Scan for the cell matching the given text and deliver its [x, y] coordinate at center. 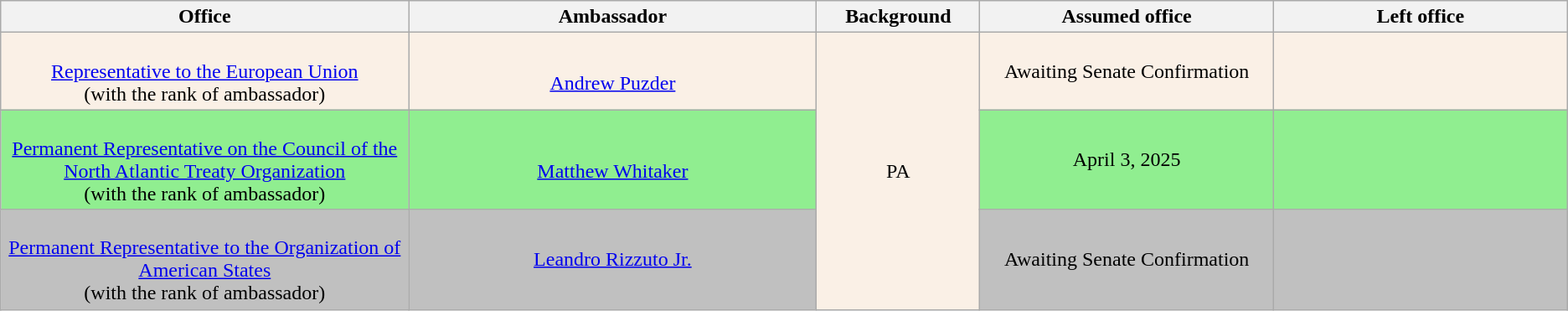
Ambassador [613, 17]
Leandro Rizzuto Jr. [613, 260]
Left office [1421, 17]
Background [898, 17]
Matthew Whitaker [613, 159]
Andrew Puzder [613, 71]
PA [898, 171]
Office [204, 17]
Representative to the European Union(with the rank of ambassador) [204, 71]
Permanent Representative to the Organization of American States(with the rank of ambassador) [204, 260]
Permanent Representative on the Council of the North Atlantic Treaty Organization(with the rank of ambassador) [204, 159]
April 3, 2025 [1127, 159]
Assumed office [1127, 17]
